Return the [X, Y] coordinate for the center point of the cell that contains the specified text.  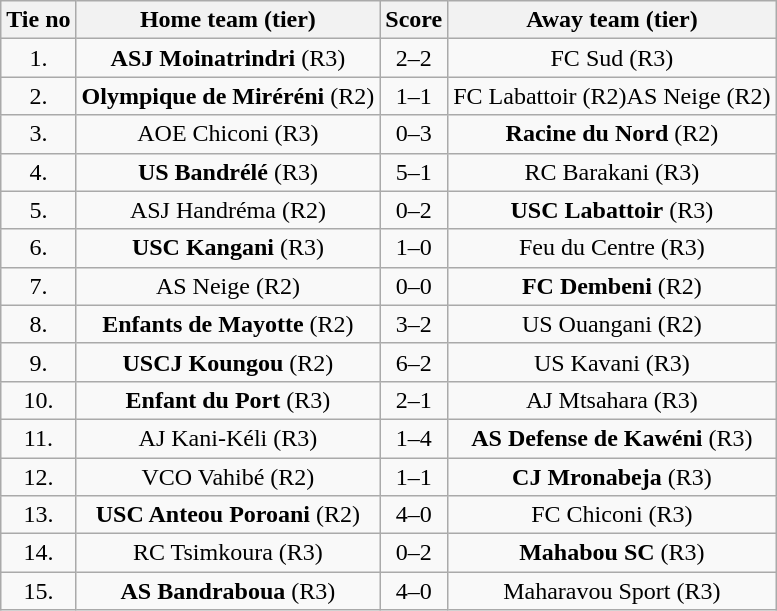
Mahabou SC (R3) [612, 553]
13. [38, 515]
2–2 [414, 58]
FC Dembeni (R2) [612, 286]
15. [38, 591]
Enfant du Port (R3) [228, 400]
12. [38, 477]
AS Bandraboua (R3) [228, 591]
VCO Vahibé (R2) [228, 477]
0–3 [414, 134]
1–0 [414, 248]
5–1 [414, 172]
5. [38, 210]
AS Defense de Kawéni (R3) [612, 438]
3–2 [414, 324]
2. [38, 96]
RC Barakani (R3) [612, 172]
USC Anteou Poroani (R2) [228, 515]
Maharavou Sport (R3) [612, 591]
Score [414, 20]
14. [38, 553]
AJ Mtsahara (R3) [612, 400]
USC Labattoir (R3) [612, 210]
9. [38, 362]
RC Tsimkoura (R3) [228, 553]
Home team (tier) [228, 20]
11. [38, 438]
FC Labattoir (R2)AS Neige (R2) [612, 96]
CJ Mronabeja (R3) [612, 477]
FC Sud (R3) [612, 58]
USCJ Koungou (R2) [228, 362]
Enfants de Mayotte (R2) [228, 324]
Racine du Nord (R2) [612, 134]
Tie no [38, 20]
US Ouangani (R2) [612, 324]
ASJ Handréma (R2) [228, 210]
US Bandrélé (R3) [228, 172]
USC Kangani (R3) [228, 248]
4. [38, 172]
Away team (tier) [612, 20]
6–2 [414, 362]
AJ Kani-Kéli (R3) [228, 438]
8. [38, 324]
7. [38, 286]
AS Neige (R2) [228, 286]
Feu du Centre (R3) [612, 248]
AOE Chiconi (R3) [228, 134]
Olympique de Miréréni (R2) [228, 96]
1. [38, 58]
10. [38, 400]
ASJ Moinatrindri (R3) [228, 58]
0–0 [414, 286]
2–1 [414, 400]
US Kavani (R3) [612, 362]
6. [38, 248]
FC Chiconi (R3) [612, 515]
1–4 [414, 438]
3. [38, 134]
